Extract the [X, Y] coordinate from the center of the cell holding the provided text.  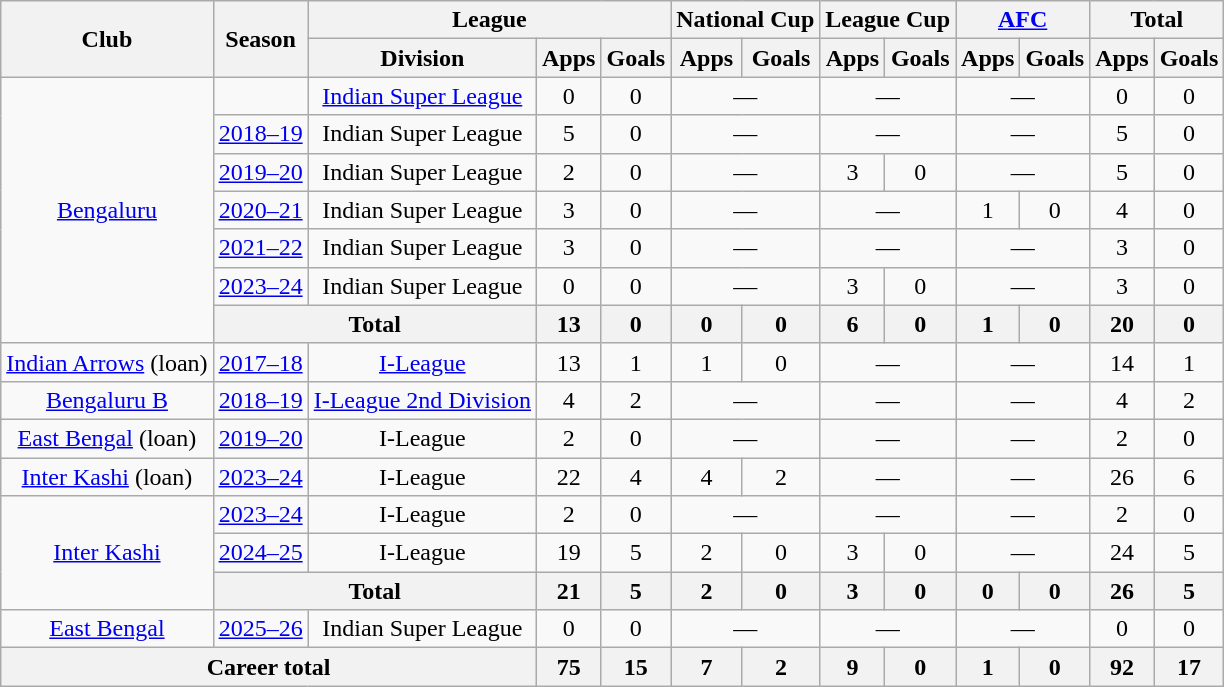
League Cup [888, 20]
Inter Kashi [107, 553]
National Cup [746, 20]
2017–18 [260, 362]
Indian Arrows (loan) [107, 362]
15 [636, 667]
92 [1122, 667]
Club [107, 39]
East Bengal (loan) [107, 438]
League [490, 20]
21 [569, 591]
17 [1189, 667]
24 [1122, 553]
Season [260, 39]
2025–26 [260, 629]
9 [852, 667]
AFC [1023, 20]
2021–22 [260, 248]
75 [569, 667]
I-League 2nd Division [422, 400]
Bengaluru [107, 210]
14 [1122, 362]
19 [569, 553]
2024–25 [260, 553]
Division [422, 58]
20 [1122, 324]
7 [707, 667]
Inter Kashi (loan) [107, 477]
22 [569, 477]
East Bengal [107, 629]
Career total [269, 667]
Bengaluru B [107, 400]
2020–21 [260, 210]
